Pinpoint the cell where the given text exists, returning its [x, y] midpoint coordinate. 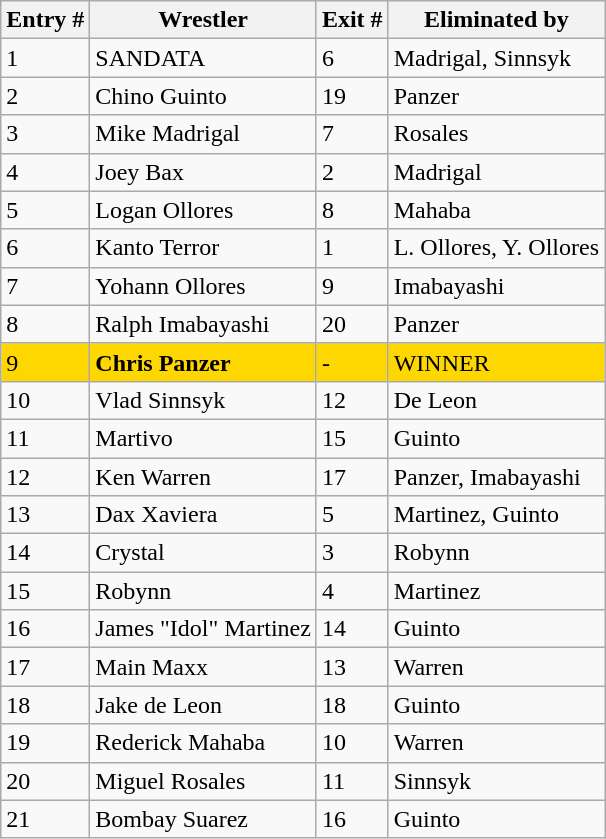
Ken Warren [204, 477]
Crystal [204, 553]
Logan Ollores [204, 210]
WINNER [496, 362]
Bombay Suarez [204, 819]
Eliminated by [496, 20]
De Leon [496, 400]
Rederick Mahaba [204, 743]
Jake de Leon [204, 705]
21 [46, 819]
Imabayashi [496, 286]
Martinez, Guinto [496, 515]
Madrigal, Sinnsyk [496, 58]
Ralph Imabayashi [204, 324]
Chino Guinto [204, 96]
Martinez [496, 591]
L. Ollores, Y. Ollores [496, 248]
Mike Madrigal [204, 134]
Madrigal [496, 172]
Joey Bax [204, 172]
Martivo [204, 438]
Dax Xaviera [204, 515]
Rosales [496, 134]
Kanto Terror [204, 248]
Panzer, Imabayashi [496, 477]
Chris Panzer [204, 362]
Mahaba [496, 210]
Main Maxx [204, 667]
Entry # [46, 20]
Wrestler [204, 20]
SANDATA [204, 58]
Exit # [352, 20]
Yohann Ollores [204, 286]
Miguel Rosales [204, 781]
James "Idol" Martinez [204, 629]
Vlad Sinnsyk [204, 400]
- [352, 362]
Sinnsyk [496, 781]
